Output the [x, y] coordinate of the center of the cell containing the given text.  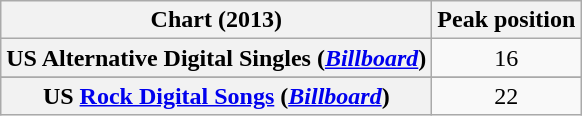
Chart (2013) [216, 20]
16 [506, 58]
US Rock Digital Songs (Billboard) [216, 96]
Peak position [506, 20]
22 [506, 96]
US Alternative Digital Singles (Billboard) [216, 58]
